Search for the cell housing the specified text and yield its [x, y] center coordinate. 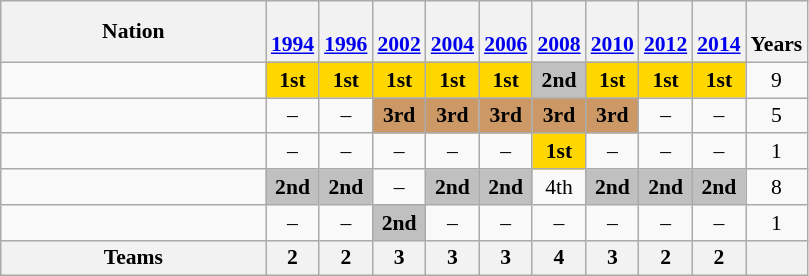
9 [777, 80]
Years [777, 32]
1994 [292, 32]
2006 [506, 32]
2014 [718, 32]
2010 [612, 32]
Nation [134, 32]
1996 [346, 32]
Teams [134, 258]
5 [777, 116]
2002 [398, 32]
2012 [666, 32]
4 [558, 258]
8 [777, 187]
4th [558, 187]
2008 [558, 32]
2004 [452, 32]
